Search for the cell housing the specified text and yield its [x, y] center coordinate. 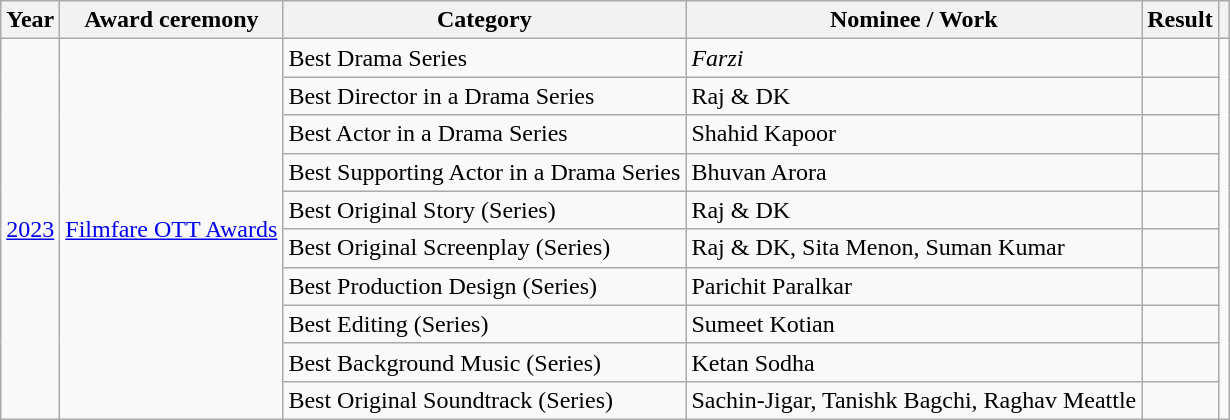
Best Actor in a Drama Series [484, 134]
Sumeet Kotian [914, 324]
Sachin-Jigar, Tanishk Bagchi, Raghav Meattle [914, 400]
Parichit Paralkar [914, 286]
Year [30, 20]
Best Original Story (Series) [484, 210]
2023 [30, 230]
Filmfare OTT Awards [172, 230]
Bhuvan Arora [914, 172]
Result [1180, 20]
Best Director in a Drama Series [484, 96]
Farzi [914, 58]
Best Editing (Series) [484, 324]
Best Supporting Actor in a Drama Series [484, 172]
Best Drama Series [484, 58]
Best Original Screenplay (Series) [484, 248]
Award ceremony [172, 20]
Best Original Soundtrack (Series) [484, 400]
Category [484, 20]
Best Production Design (Series) [484, 286]
Nominee / Work [914, 20]
Ketan Sodha [914, 362]
Best Background Music (Series) [484, 362]
Raj & DK, Sita Menon, Suman Kumar [914, 248]
Shahid Kapoor [914, 134]
